Output the (X, Y) coordinate of the center of the cell containing the given text.  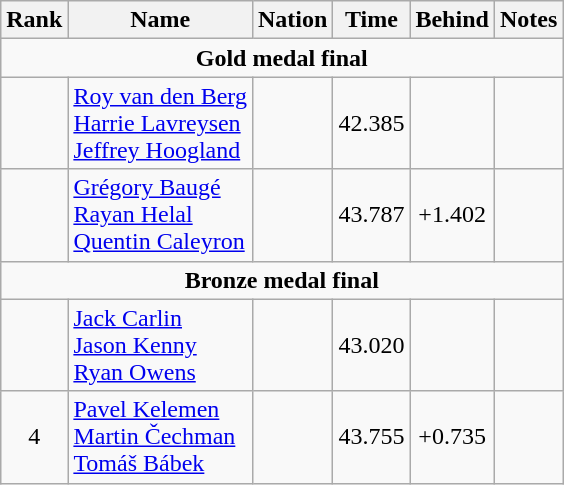
42.385 (372, 123)
Notes (528, 20)
Time (372, 20)
Behind (452, 20)
Nation (292, 20)
Grégory BaugéRayan HelalQuentin Caleyron (160, 215)
43.787 (372, 215)
43.020 (372, 345)
+0.735 (452, 437)
43.755 (372, 437)
+1.402 (452, 215)
Gold medal final (282, 58)
Rank (34, 20)
4 (34, 437)
Roy van den BergHarrie LavreysenJeffrey Hoogland (160, 123)
Bronze medal final (282, 280)
Jack CarlinJason KennyRyan Owens (160, 345)
Name (160, 20)
Pavel KelemenMartin ČechmanTomáš Bábek (160, 437)
